Find where the given text appears and provide that cell's center as (x, y) coordinate. 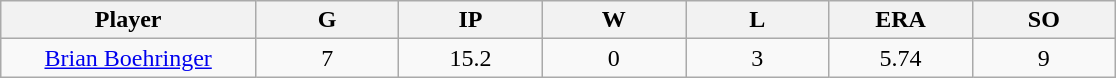
Player (128, 20)
IP (470, 20)
Brian Boehringer (128, 58)
9 (1044, 58)
3 (758, 58)
L (758, 20)
0 (614, 58)
G (328, 20)
5.74 (900, 58)
W (614, 20)
15.2 (470, 58)
ERA (900, 20)
SO (1044, 20)
7 (328, 58)
